Return the [x, y] coordinate for the center point of the cell that contains the specified text.  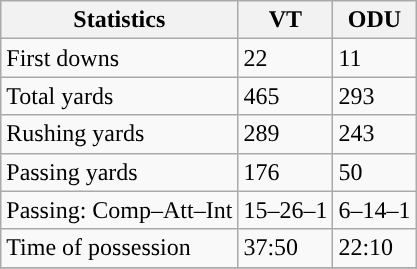
50 [374, 172]
First downs [120, 58]
37:50 [286, 248]
15–26–1 [286, 210]
289 [286, 134]
176 [286, 172]
ODU [374, 20]
22:10 [374, 248]
Rushing yards [120, 134]
11 [374, 58]
Time of possession [120, 248]
Statistics [120, 20]
Passing yards [120, 172]
465 [286, 96]
Passing: Comp–Att–Int [120, 210]
Total yards [120, 96]
6–14–1 [374, 210]
293 [374, 96]
VT [286, 20]
22 [286, 58]
243 [374, 134]
